Search for the cell housing the specified text and yield its [x, y] center coordinate. 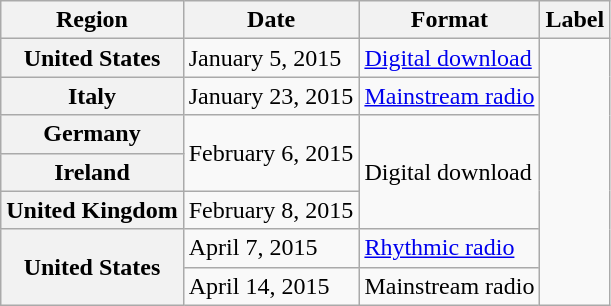
Label [575, 20]
April 7, 2015 [271, 248]
February 8, 2015 [271, 210]
January 5, 2015 [271, 58]
April 14, 2015 [271, 286]
Date [271, 20]
United Kingdom [92, 210]
Format [450, 20]
Ireland [92, 172]
Italy [92, 96]
Germany [92, 134]
Region [92, 20]
February 6, 2015 [271, 153]
January 23, 2015 [271, 96]
Rhythmic radio [450, 248]
